Return [x, y] of the center of cell containing provided text 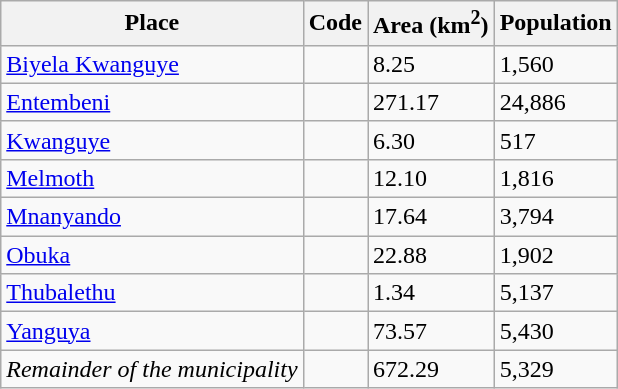
24,886 [556, 102]
3,794 [556, 217]
Biyela Kwanguye [152, 64]
1,560 [556, 64]
Kwanguye [152, 140]
22.88 [432, 255]
5,137 [556, 293]
Melmoth [152, 178]
12.10 [432, 178]
1,816 [556, 178]
Entembeni [152, 102]
1,902 [556, 255]
73.57 [432, 331]
517 [556, 140]
17.64 [432, 217]
8.25 [432, 64]
Thubalethu [152, 293]
672.29 [432, 369]
Mnanyando [152, 217]
5,329 [556, 369]
Population [556, 24]
Obuka [152, 255]
1.34 [432, 293]
271.17 [432, 102]
Yanguya [152, 331]
Code [335, 24]
6.30 [432, 140]
Place [152, 24]
Area (km2) [432, 24]
5,430 [556, 331]
Remainder of the municipality [152, 369]
